Scan for the cell matching the given text and deliver its [X, Y] coordinate at center. 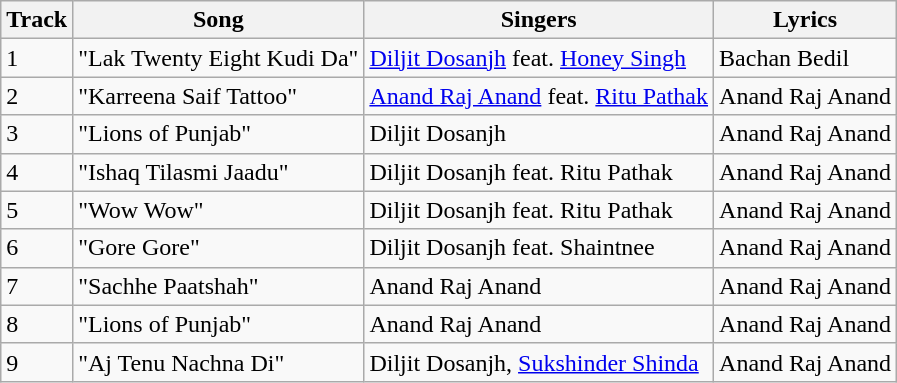
9 [37, 362]
"Gore Gore" [218, 248]
Singers [539, 20]
4 [37, 172]
8 [37, 324]
"Aj Tenu Nachna Di" [218, 362]
"Wow Wow" [218, 210]
"Karreena Saif Tattoo" [218, 96]
Bachan Bedil [806, 58]
5 [37, 210]
6 [37, 248]
"Lak Twenty Eight Kudi Da" [218, 58]
1 [37, 58]
Diljit Dosanjh [539, 134]
"Ishaq Tilasmi Jaadu" [218, 172]
Lyrics [806, 20]
"Sachhe Paatshah" [218, 286]
Diljit Dosanjh, Sukshinder Shinda [539, 362]
Diljit Dosanjh feat. Shaintnee [539, 248]
Track [37, 20]
2 [37, 96]
3 [37, 134]
Song [218, 20]
7 [37, 286]
Diljit Dosanjh feat. Honey Singh [539, 58]
Anand Raj Anand feat. Ritu Pathak [539, 96]
